Identify which cell holds the provided text, then report its [x, y] central coordinate. 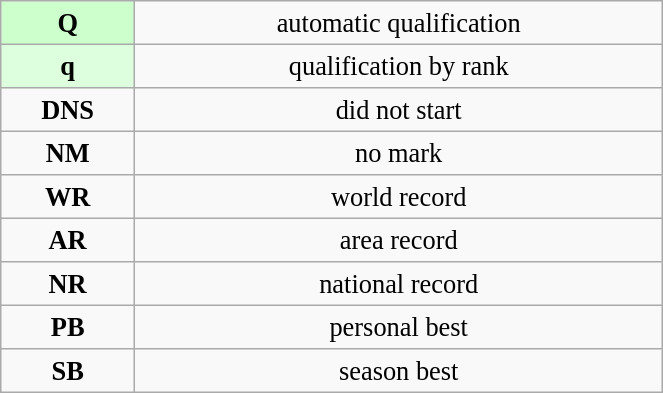
SB [68, 371]
national record [399, 284]
season best [399, 371]
AR [68, 240]
q [68, 66]
qualification by rank [399, 66]
world record [399, 197]
DNS [68, 109]
personal best [399, 327]
automatic qualification [399, 22]
WR [68, 197]
Q [68, 22]
NR [68, 284]
NM [68, 153]
area record [399, 240]
no mark [399, 153]
PB [68, 327]
did not start [399, 109]
